Output the (X, Y) coordinate of the center of the cell containing the given text.  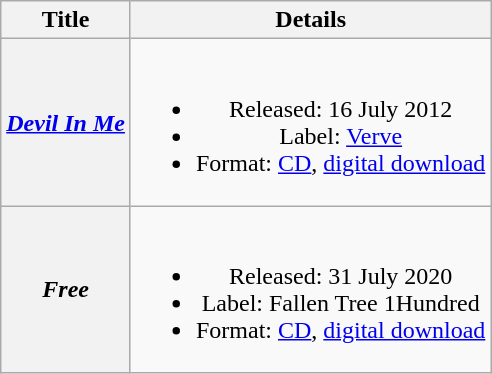
Released: 31 July 2020Label: Fallen Tree 1HundredFormat: CD, digital download (310, 290)
Released: 16 July 2012Label: VerveFormat: CD, digital download (310, 122)
Devil In Me (66, 122)
Free (66, 290)
Details (310, 20)
Title (66, 20)
